Provide the (x, y) coordinate of the cell's center where the given text is located.  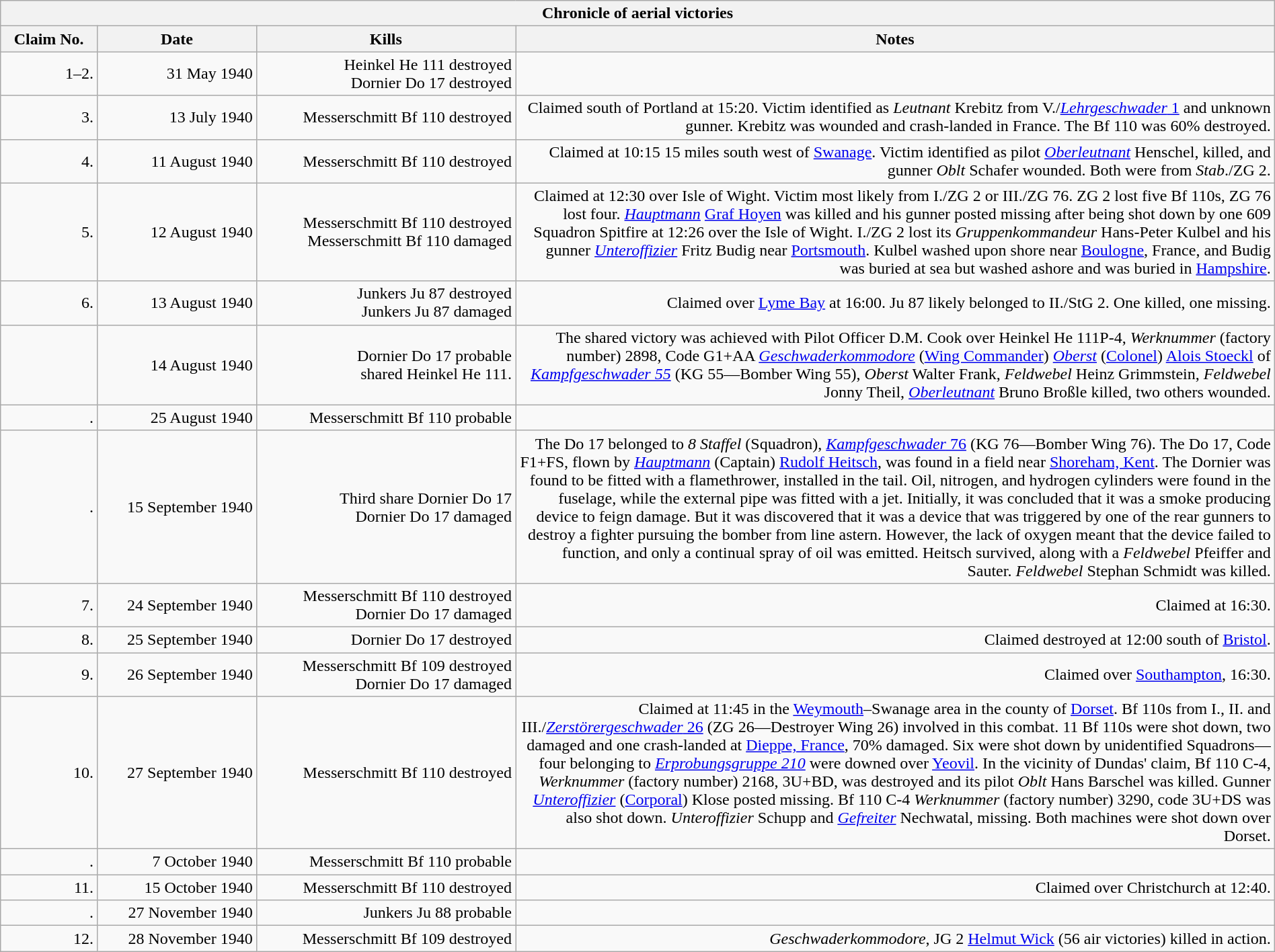
7 October 1940 (178, 862)
Messerschmitt Bf 110 destroyedMesserschmitt Bf 110 damaged (386, 232)
13 July 1940 (178, 117)
31 May 1940 (178, 74)
14 August 1940 (178, 364)
Junkers Ju 87 destroyedJunkers Ju 87 damaged (386, 303)
Heinkel He 111 destroyedDornier Do 17 destroyed (386, 74)
Geschwaderkommodore, JG 2 Helmut Wick (56 air victories) killed in action. (896, 939)
Chronicle of aerial victories (637, 13)
13 August 1940 (178, 303)
Claim No. (49, 39)
3. (49, 117)
28 November 1940 (178, 939)
Messerschmitt Bf 110 destroyedDornier Do 17 damaged (386, 605)
Messerschmitt Bf 109 destroyedDornier Do 17 damaged (386, 674)
Claimed over Lyme Bay at 16:00. Ju 87 likely belonged to II./StG 2. One killed, one missing. (896, 303)
11 August 1940 (178, 161)
Claimed over Christchurch at 12:40. (896, 887)
5. (49, 232)
15 September 1940 (178, 507)
6. (49, 303)
27 November 1940 (178, 913)
24 September 1940 (178, 605)
Kills (386, 39)
11. (49, 887)
Junkers Ju 88 probable (386, 913)
Third share Dornier Do 17Dornier Do 17 damaged (386, 507)
Claimed destroyed at 12:00 south of Bristol. (896, 639)
Messerschmitt Bf 109 destroyed (386, 939)
Claimed at 16:30. (896, 605)
Date (178, 39)
Notes (896, 39)
4. (49, 161)
Claimed over Southampton, 16:30. (896, 674)
26 September 1940 (178, 674)
12 August 1940 (178, 232)
Dornier Do 17 probableshared Heinkel He 111. (386, 364)
25 August 1940 (178, 418)
1–2. (49, 74)
25 September 1940 (178, 639)
Dornier Do 17 destroyed (386, 639)
8. (49, 639)
9. (49, 674)
15 October 1940 (178, 887)
12. (49, 939)
27 September 1940 (178, 773)
10. (49, 773)
7. (49, 605)
